Return [X, Y] of the center of cell containing provided text 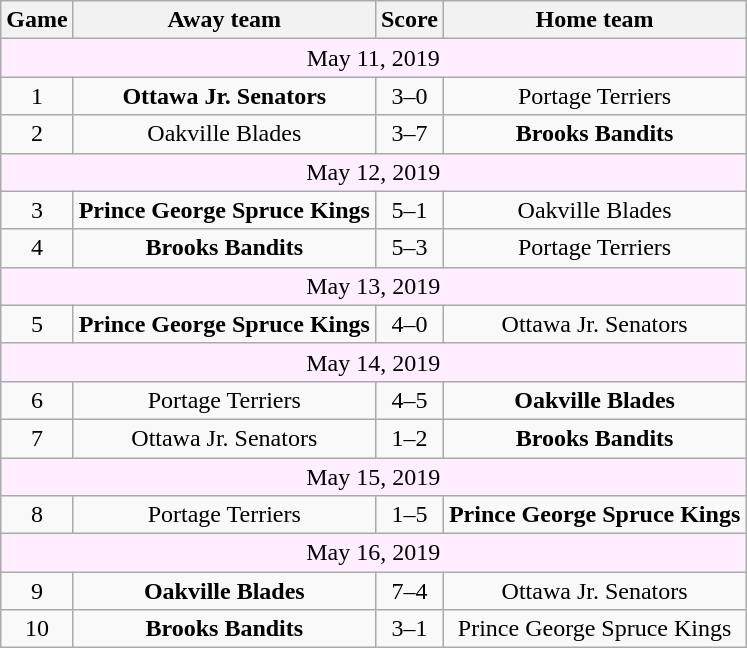
9 [37, 591]
7–4 [409, 591]
5 [37, 324]
May 15, 2019 [374, 477]
May 12, 2019 [374, 172]
1–5 [409, 515]
7 [37, 438]
4–5 [409, 400]
5–1 [409, 210]
May 13, 2019 [374, 286]
3–0 [409, 96]
Game [37, 20]
2 [37, 134]
May 14, 2019 [374, 362]
Score [409, 20]
Home team [594, 20]
3 [37, 210]
1–2 [409, 438]
May 11, 2019 [374, 58]
3–7 [409, 134]
6 [37, 400]
3–1 [409, 629]
1 [37, 96]
May 16, 2019 [374, 553]
5–3 [409, 248]
Away team [224, 20]
10 [37, 629]
4–0 [409, 324]
8 [37, 515]
4 [37, 248]
